From the cell containing the given text, extract its center point as [x, y] coordinate. 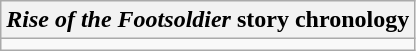
Rise of the Footsoldier story chronology [208, 20]
